Locate the cell with the specified text and output its [X, Y] center coordinate. 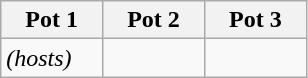
Pot 3 [255, 20]
(hosts) [52, 58]
Pot 1 [52, 20]
Pot 2 [154, 20]
